Determine the [X, Y] coordinate at the center of the cell enclosing the given text.  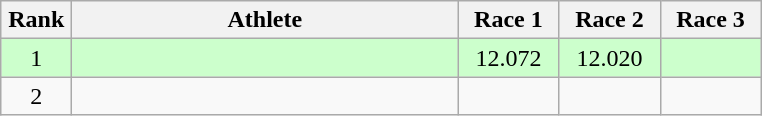
Athlete [265, 20]
Race 1 [508, 20]
Race 3 [710, 20]
2 [36, 96]
12.072 [508, 58]
12.020 [610, 58]
1 [36, 58]
Race 2 [610, 20]
Rank [36, 20]
